Return (X, Y) of the center of cell containing provided text 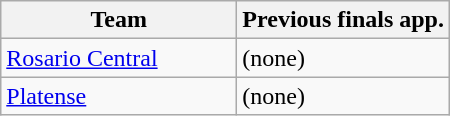
Team (119, 20)
Rosario Central (119, 58)
Previous finals app. (344, 20)
Platense (119, 96)
